Capture the cell that displays the provided text and extract its [x, y] central coordinate. 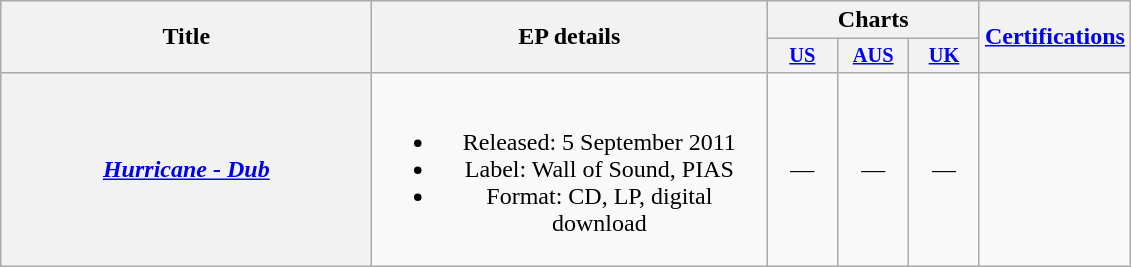
Charts [874, 20]
Hurricane - Dub [186, 169]
EP details [570, 37]
Title [186, 37]
UK [944, 56]
US [802, 56]
Certifications [1054, 37]
Released: 5 September 2011Label: Wall of Sound, PIASFormat: CD, LP, digital download [570, 169]
AUS [874, 56]
